Return [X, Y] of the center of cell containing provided text 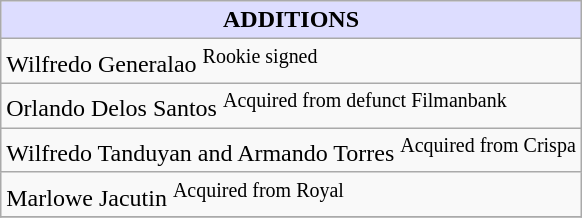
Marlowe Jacutin Acquired from Royal [292, 194]
Wilfredo Generalao Rookie signed [292, 62]
Orlando Delos Santos Acquired from defunct Filmanbank [292, 106]
Wilfredo Tanduyan and Armando Torres Acquired from Crispa [292, 150]
ADDITIONS [292, 20]
